Find where the given text appears and provide that cell's center as (X, Y) coordinate. 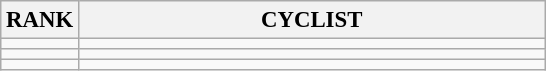
CYCLIST (312, 20)
RANK (40, 20)
